Search for the cell housing the specified text and yield its [X, Y] center coordinate. 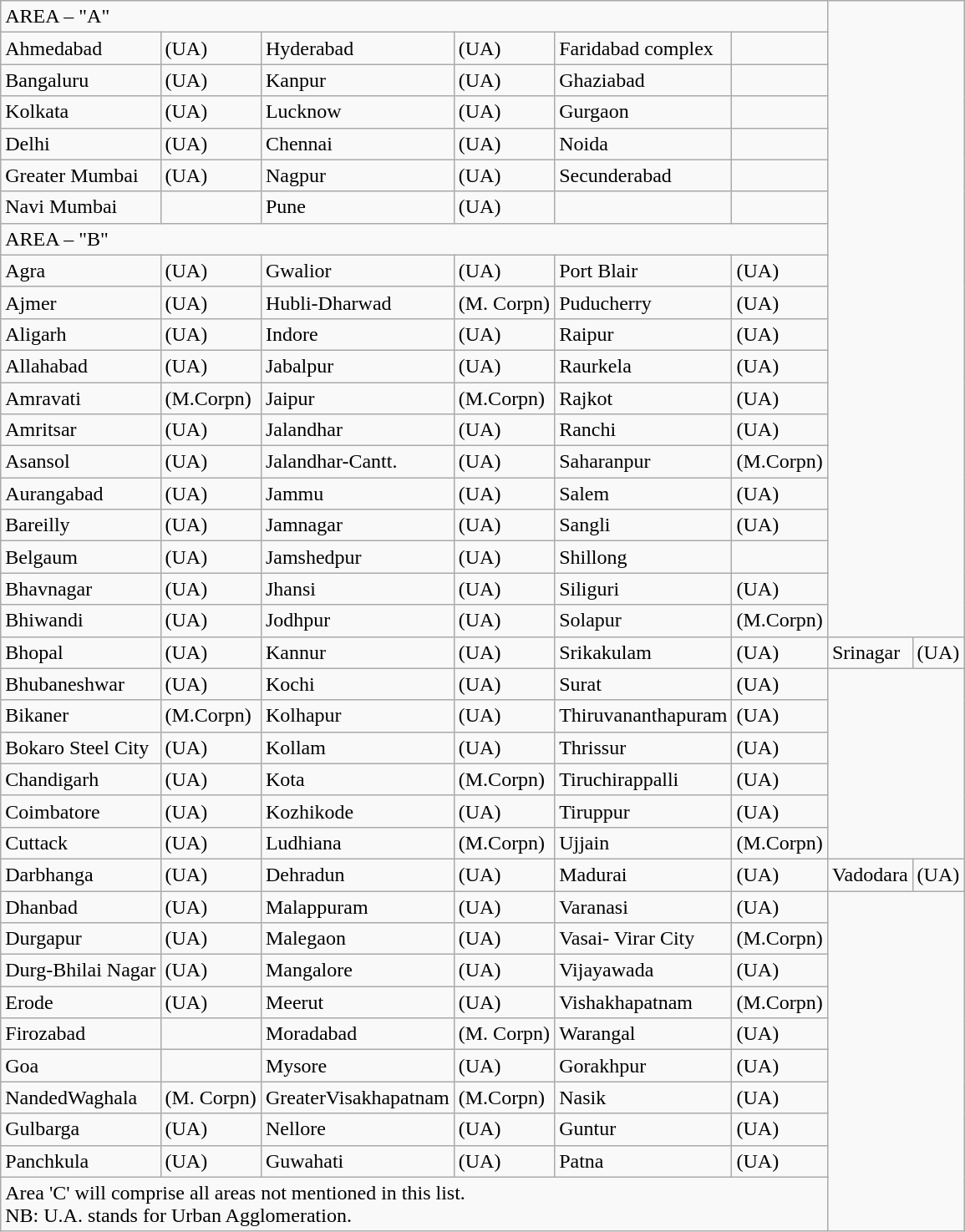
Ajmer [80, 302]
Asansol [80, 462]
Bhubaneshwar [80, 684]
Tiruppur [643, 811]
Madurai [643, 875]
Vishakhapatnam [643, 1002]
Guwahati [358, 1161]
Saharanpur [643, 462]
Bareilly [80, 525]
Aligarh [80, 334]
Salem [643, 494]
Ghaziabad [643, 80]
Aurangabad [80, 494]
Mysore [358, 1066]
Thrissur [643, 748]
Bhavnagar [80, 589]
Raipur [643, 334]
Warangal [643, 1034]
Bhopal [80, 652]
Ahmedabad [80, 48]
Amritsar [80, 430]
Jaipur [358, 398]
Delhi [80, 144]
Jalandhar-Cantt. [358, 462]
Kozhikode [358, 811]
Jamshedpur [358, 557]
Ludhiana [358, 843]
Faridabad complex [643, 48]
Amravati [80, 398]
Kochi [358, 684]
Bangaluru [80, 80]
Shillong [643, 557]
Noida [643, 144]
Gorakhpur [643, 1066]
Jodhpur [358, 621]
Kolhapur [358, 716]
AREA – "B" [414, 239]
Srinagar [870, 652]
Chandigarh [80, 779]
Greater Mumbai [80, 175]
Dhanbad [80, 906]
Ranchi [643, 430]
Chennai [358, 144]
Area 'C' will comprise all areas not mentioned in this list.NB: U.A. stands for Urban Agglomeration. [414, 1204]
Bokaro Steel City [80, 748]
Rajkot [643, 398]
Meerut [358, 1002]
Pune [358, 207]
Nagpur [358, 175]
Jhansi [358, 589]
Kolkata [80, 112]
Nasik [643, 1098]
Gulbarga [80, 1129]
Solapur [643, 621]
Panchkula [80, 1161]
Kollam [358, 748]
Thiruvananthapuram [643, 716]
Hyderabad [358, 48]
Siliguri [643, 589]
Vasai- Virar City [643, 939]
Ujjain [643, 843]
AREA – "A" [414, 17]
Goa [80, 1066]
Jabalpur [358, 366]
Srikakulam [643, 652]
Darbhanga [80, 875]
Patna [643, 1161]
Indore [358, 334]
Jamnagar [358, 525]
GreaterVisakhapatnam [358, 1098]
Port Blair [643, 271]
Sangli [643, 525]
Puducherry [643, 302]
Malegaon [358, 939]
Moradabad [358, 1034]
Guntur [643, 1129]
Malappuram [358, 906]
Surat [643, 684]
Kota [358, 779]
Kannur [358, 652]
Lucknow [358, 112]
Cuttack [80, 843]
Firozabad [80, 1034]
Mangalore [358, 971]
Gwalior [358, 271]
Secunderabad [643, 175]
Jalandhar [358, 430]
Vijayawada [643, 971]
Coimbatore [80, 811]
Gurgaon [643, 112]
Bhiwandi [80, 621]
Dehradun [358, 875]
Hubli-Dharwad [358, 302]
NandedWaghala [80, 1098]
Navi Mumbai [80, 207]
Erode [80, 1002]
Agra [80, 271]
Bikaner [80, 716]
Durgapur [80, 939]
Varanasi [643, 906]
Jammu [358, 494]
Nellore [358, 1129]
Vadodara [870, 875]
Belgaum [80, 557]
Kanpur [358, 80]
Raurkela [643, 366]
Allahabad [80, 366]
Durg-Bhilai Nagar [80, 971]
Tiruchirappalli [643, 779]
